Find where the given text appears and provide that cell's center as (X, Y) coordinate. 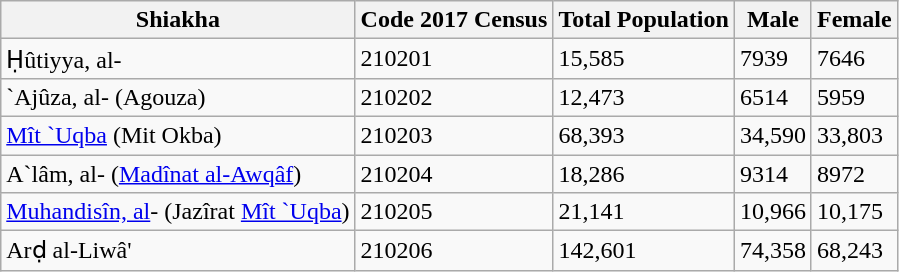
210205 (454, 212)
210201 (454, 59)
210206 (454, 251)
10,966 (772, 212)
Mît `Uqba (Mit Okba) (178, 135)
74,358 (772, 251)
33,803 (854, 135)
5959 (854, 97)
210203 (454, 135)
9314 (772, 173)
Ḥûtiyya, al- (178, 59)
Total Population (644, 20)
7939 (772, 59)
142,601 (644, 251)
10,175 (854, 212)
Male (772, 20)
68,393 (644, 135)
A`lâm, al- (Madînat al-Awqâf) (178, 173)
210202 (454, 97)
Shiakha (178, 20)
21,141 (644, 212)
6514 (772, 97)
Arḍ al-Liwâ' (178, 251)
Female (854, 20)
Muhandisîn, al- (Jazîrat Mît `Uqba) (178, 212)
15,585 (644, 59)
210204 (454, 173)
68,243 (854, 251)
12,473 (644, 97)
7646 (854, 59)
`Ajûza, al- (Agouza) (178, 97)
18,286 (644, 173)
34,590 (772, 135)
8972 (854, 173)
Code 2017 Census (454, 20)
